Locate the cell with the specified text and output its [x, y] center coordinate. 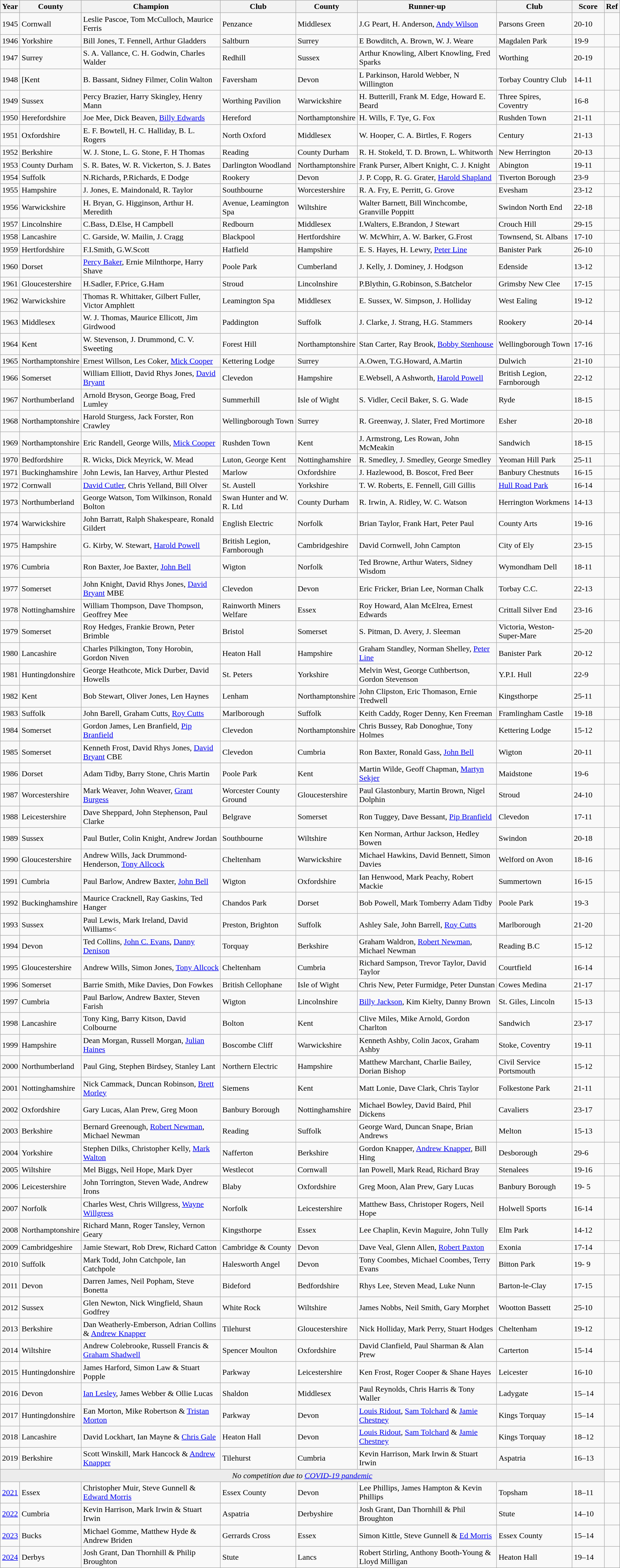
17-11 [588, 817]
I.Walters, E.Brandon, J Stewart [427, 224]
Maidstone [535, 774]
Reading B.C [535, 946]
Worthing [535, 58]
Nick Holliday, Mark Perry, Stuart Hodges [427, 1329]
14–10 [588, 1514]
14-13 [588, 502]
Three Spires, Coventry [535, 101]
Stoke, Coventry [535, 1045]
Rhys Lee, Steven Mead, Luke Nunn [427, 1286]
Mark Weaver, John Weaver, Grant Burgess [151, 795]
New Herrington [535, 152]
Bill Jones, T. Fennell, Arthur Gladders [151, 41]
Richard Sampson, Trevor Taylor, David Taylor [427, 968]
Crittall Silver End [535, 610]
Herrington Workmens [535, 502]
Michael Gomme, Matthew Hyde & Andrew Briden [151, 1536]
David Cornwell, John Campton [427, 546]
G. Kirby, W. Stewart, Harold Powell [151, 546]
H. Wills, F. Tye, G. Fox [427, 118]
[Kent [51, 80]
1950 [10, 118]
Redhill [258, 58]
Desborough [535, 1153]
1981 [10, 675]
Cavaliers [535, 1110]
1991 [10, 882]
Lancs [327, 1557]
Andrew Wills, Jack Drummond-Henderson, Tony Allcock [151, 860]
18-16 [588, 860]
Lee Chaplin, Kevin Maguire, John Tully [427, 1230]
1954 [10, 177]
Grimsby New Clee [535, 284]
Evesham [535, 190]
1969 [10, 443]
David Lockhart, Ian Mayne & Chris Gale [151, 1436]
Derbyshire [327, 1514]
Torquay [258, 946]
1974 [10, 524]
Torbay C.C. [535, 589]
Forest Hill [258, 344]
Ladygate [535, 1393]
1971 [10, 472]
Graham Standley, Norman Shelley, Peter Line [427, 653]
1983 [10, 713]
Hatfield [258, 250]
Torbay Country Club [535, 80]
George Ward, Duncan Snape, Brian Andrews [427, 1131]
J. P. Copp, R. G. Grater, Harold Shapland [427, 177]
E. Sussex, W. Simpson, J. Holliday [427, 301]
1996 [10, 985]
Spencer Moulton [258, 1350]
2016 [10, 1393]
2005 [10, 1170]
2014 [10, 1350]
Mel Biggs, Neil Hope, Mark Dyer [151, 1170]
Belgrave [258, 817]
18-11 [588, 567]
North Oxford [258, 135]
1952 [10, 152]
H. Bryan, G. Higginson, Arthur H. Meredith [151, 207]
R. A. Fry, E. Perritt, G. Grove [427, 190]
1962 [10, 301]
Esher [535, 421]
N.Richards, P.Richards, E Dodge [151, 177]
Dan Weatherly-Emberson, Adrian Collins & Andrew Knapper [151, 1329]
25-10 [588, 1307]
S. Vidler, Cecil Baker, S. G. Wade [427, 400]
William Thompson, Dave Thompson, Geoffrey Mee [151, 610]
2003 [10, 1131]
1951 [10, 135]
Kenneth Frost, David Rhys Jones, David Bryant CBE [151, 752]
J. Jones, E. Maindonald, R. Taylor [151, 190]
Chandos Park [258, 903]
13-12 [588, 266]
21-13 [588, 135]
Leicester [535, 1372]
R. Smedley, J. Smedley, George Smedley [427, 460]
Andrew Colebrooke, Russell Francis & Graham Shadwell [151, 1350]
R. H. Stokeld, T. D. Brown, L. Whitworth [427, 152]
Graham Waldron, Robert Newman, Michael Newman [427, 946]
1948 [10, 80]
Luton, George Kent [258, 460]
Ian Lesley, James Webber & Ollie Lucas [151, 1393]
Kenneth Ashby, Colin Jacox, Graham Ashby [427, 1045]
Eric Fricker, Brian Lee, Norman Chalk [427, 589]
Wootton Bassett [535, 1307]
14-12 [588, 1230]
Victoria, Weston-Super-Mare [535, 632]
W. McWhirr, A. W. Barker, G.Frost [427, 237]
Northern Electric [258, 1067]
1967 [10, 400]
2001 [10, 1088]
1961 [10, 284]
19-3 [588, 903]
S. R. Bates, W. R. Vickerton, S. J. Bates [151, 165]
2009 [10, 1247]
Derbys [51, 1557]
Bob Stewart, Oliver Jones, Len Haynes [151, 696]
2024 [10, 1557]
Melvin West, George Cuthbertson, Gordon Stevenson [427, 675]
1965 [10, 361]
Melton [535, 1131]
1997 [10, 1002]
Tony Coombes, Michael Coombes, Terry Evans [427, 1264]
Jamie Stewart, Rob Drew, Richard Catton [151, 1247]
Gerrards Cross [258, 1536]
Ron Tuggey, Dave Bessant, Pip Branfield [427, 817]
2013 [10, 1329]
Shaldon [258, 1393]
Tony King, Barry Kitson, David Colbourne [151, 1023]
Mark Todd, John Catchpole, Ian Catchpole [151, 1264]
Roy Hedges, Frankie Brown, Peter Brimble [151, 632]
Blackpool [258, 237]
Swindon North End [535, 207]
19- 5 [588, 1187]
Ian Henwood, Mark Peachy, Robert Mackie [427, 882]
1949 [10, 101]
2008 [10, 1230]
Worthing Pavilion [258, 101]
Ryde [535, 400]
Summertown [535, 882]
23-16 [588, 610]
Barton-le-Clay [535, 1286]
19-18 [588, 713]
1966 [10, 378]
Bolton [258, 1023]
Arthur Knowling, Albert Knowling, Fred Sparks [427, 58]
2017 [10, 1415]
15-14 [588, 1350]
Holwell Sports [535, 1208]
1972 [10, 485]
21-17 [588, 985]
Ernest Willson, Les Coker, Mick Cooper [151, 361]
R. Greenway, J. Slater, Fred Mortimore [427, 421]
20-14 [588, 322]
Townsend, St. Albans [535, 237]
Matthew Marchant, Charlie Bailey, Dorian Bishop [427, 1067]
Ken Frost, Roger Cooper & Shane Hayes [427, 1372]
2011 [10, 1286]
Crouch Hill [535, 224]
R. Wicks, Dick Meyrick, W. Mead [151, 460]
1990 [10, 860]
C.Bass, D.Else, H Campbell [151, 224]
Leamington Spa [258, 301]
Matt Lonie, Dave Clark, Chris Taylor [427, 1088]
1963 [10, 322]
1992 [10, 903]
Elm Park [535, 1230]
1998 [10, 1023]
1975 [10, 546]
Roy Howard, Alan McElrea, Ernest Edwards [427, 610]
John Clipston, Eric Thomason, Ernie Tredwell [427, 696]
F.I.Smith, G.W.Scott [151, 250]
Darlington Woodland [258, 165]
2000 [10, 1067]
Walter Barnett, Bill Winchcombe, Granville Poppitt [427, 207]
2015 [10, 1372]
22-9 [588, 675]
Bucks [51, 1536]
Chris Bussey, Rab Donoghue, Tony Holmes [427, 730]
Dulwich [535, 361]
2023 [10, 1536]
22-18 [588, 207]
1960 [10, 266]
19–14 [588, 1557]
County Arts [535, 524]
17-14 [588, 1247]
Arnold Bryson, George Boag, Fred Lumley [151, 400]
St. Austell [258, 485]
E. S. Hayes, H. Lewry, Peter Line [427, 250]
Barrie Smith, Mike Davies, Don Fowkes [151, 985]
Gary Lucas, Alan Prew, Greg Moon [151, 1110]
2004 [10, 1153]
Charles West, Chris Willgress, Wayne Willgress [151, 1208]
18–11 [588, 1493]
Tiverton Borough [535, 177]
Boscombe Cliff [258, 1045]
St. Giles, Lincoln [535, 1002]
Y.P.I. Hull [535, 675]
26-10 [588, 250]
1958 [10, 237]
James Harford, Simon Law & Stuart Popple [151, 1372]
1987 [10, 795]
W. J. Thomas, Maurice Ellicott, Jim Girdwood [151, 322]
David Clanfield, Paul Sharman & Alan Prew [427, 1350]
Bideford [258, 1286]
18–12 [588, 1436]
John Barratt, Ralph Shakespeare, Ronald Gildert [151, 524]
2022 [10, 1514]
E.Websell, A Ashworth, Harold Powell [427, 378]
John Barell, Graham Cutts, Roy Cutts [151, 713]
16–13 [588, 1458]
Edenside [535, 266]
Nafferton [258, 1153]
Summerhill [258, 400]
David Cutler, Chris Yelland, Bill Olver [151, 485]
1953 [10, 165]
Harold Sturgess, Jack Forster, Ron Crawley [151, 421]
Redbourn [258, 224]
Welford on Avon [535, 860]
25-20 [588, 632]
Paul Barlow, Andrew Baxter, John Bell [151, 882]
Ian Powell, Mark Read, Richard Bray [427, 1170]
1995 [10, 968]
22-12 [588, 378]
Saltburn [258, 41]
George Watson, Tom Wilkinson, Ronald Bolton [151, 502]
1976 [10, 567]
2012 [10, 1307]
City of Ely [535, 546]
Westlecot [258, 1170]
Ted Collins, John C. Evans, Danny Denison [151, 946]
24-10 [588, 795]
Abington [535, 165]
Champion [151, 7]
English Electric [258, 524]
1973 [10, 502]
1957 [10, 224]
Century [535, 135]
Keith Caddy, Roger Denny, Ken Freeman [427, 713]
St. Peters [258, 675]
Banbury Chestnuts [535, 472]
J. Kelly, J. Dominey, J. Hodgson [427, 266]
Stan Carter, Ray Brook, Bobby Stenhouse [427, 344]
1985 [10, 752]
Scott Winskill, Mark Hancock & Andrew Knapper [151, 1458]
Faversham [258, 80]
2019 [10, 1458]
E. F. Bowtell, H. C. Halliday, B. L. Rogers [151, 135]
1989 [10, 839]
Charles Pilkington, Tony Horobin, Gordon Niven [151, 653]
Andrew Wills, Simon Jones, Tony Allcock [151, 968]
1964 [10, 344]
1946 [10, 41]
1959 [10, 250]
Paul Reynolds, Chris Harris & Tony Waller [427, 1393]
W. J. Stone, L. G. Stone, F. H Thomas [151, 152]
S. A. Vallance, C. H. Godwin, Charles Walder [151, 58]
Stenalees [535, 1170]
Runner-up [427, 7]
Framlingham Castle [535, 713]
16-10 [588, 1372]
Frank Purser, Albert Knight, C. J. Knight [427, 165]
19- 9 [588, 1264]
Exonia [535, 1247]
1977 [10, 589]
Lee Phillips, James Hampton & Kevin Phillips [427, 1493]
Bob Powell, Mark Tomberry Adam Tidby [427, 903]
1994 [10, 946]
Courtfield [535, 968]
H.Sadler, F.Price, G.Ham [151, 284]
1979 [10, 632]
Paul Butler, Colin Knight, Andrew Jordan [151, 839]
Michael Hawkins, David Bennett, Simon Davies [427, 860]
Gordon James, Len Branfield, Pip Branfield [151, 730]
Richard Mann, Roger Tansley, Vernon Geary [151, 1230]
1945 [10, 24]
Avenue, Leamington Spa [258, 207]
J. Clarke, J. Strang, H.G. Stammers [427, 322]
Worcester County Ground [258, 795]
E Bowditch, A. Brown, W. J. Weare [427, 41]
1956 [10, 207]
2006 [10, 1187]
S. Pitman, D. Avery, J. Sleeman [427, 632]
Ref [612, 7]
Civil Service Portsmouth [535, 1067]
Preston, Brighton [258, 925]
20-10 [588, 24]
1993 [10, 925]
14-11 [588, 80]
James Nobbs, Neil Smith, Gary Morphet [427, 1307]
Blaby [258, 1187]
21-20 [588, 925]
Chris New, Peter Furmidge, Peter Dunstan [427, 985]
W. Hooper, C. A. Birtles, F. Rogers [427, 135]
Bitton Park [535, 1264]
T. W. Roberts, E. Fennell, Gill Gillis [427, 485]
29-6 [588, 1153]
Ron Baxter, Joe Baxter, John Bell [151, 567]
Josh Grant, Dan Thornhill & Phil Broughton [427, 1514]
Paul Ging, Stephen Birdsey, Stanley Lant [151, 1067]
Halesworth Angel [258, 1264]
2010 [10, 1264]
Paul Barlow, Andrew Baxter, Steven Farish [151, 1002]
John Knight, David Rhys Jones, David Bryant MBE [151, 589]
West Ealing [535, 301]
1986 [10, 774]
Bristol [258, 632]
Thomas R. Whittaker, Gilbert Fuller, Victor Amphlett [151, 301]
1947 [10, 58]
Christopher Muir, Steve Gunnell & Edward Morris [151, 1493]
Greg Moon, Alan Prew, Gary Lucas [427, 1187]
Billy Jackson, Kim Kielty, Danny Brown [427, 1002]
Marlow [258, 472]
20-19 [588, 58]
Dave Veal, Glenn Allen, Robert Paxton [427, 1247]
23-15 [588, 546]
Wymondham Dell [535, 567]
1978 [10, 610]
Martin Wilde, Geoff Chapman, Martyn Sekjer [427, 774]
Topsham [535, 1493]
Clive Miles, Mike Arnold, Gordon Charlton [427, 1023]
22-13 [588, 589]
Stephen Dilks, Christopher Kelly, Mark Walton [151, 1153]
Ken Norman, Arthur Jackson, Hedley Bowen [427, 839]
Dean Morgan, Russell Morgan, Julian Haines [151, 1045]
Magdalen Park [535, 41]
J. Hazlewood, B. Boscot, Fred Beer [427, 472]
16-8 [588, 101]
Brian Taylor, Frank Hart, Peter Paul [427, 524]
Ron Baxter, Ronald Gass, John Bell [427, 752]
Simon Kittle, Steve Gunnell & Ed Morris [427, 1536]
Matthew Bass, Christoper Rogers, Neil Hope [427, 1208]
Cumberland [327, 266]
W. Stevenson, J. Drummond, C. V. Sweeting [151, 344]
Ean Morton, Mike Robertson & Tristan Morton [151, 1415]
Percy Baker, Ernie Milnthorpe, Harry Shave [151, 266]
Swindon [535, 839]
17-10 [588, 237]
Herefordshire [51, 118]
B. Bassant, Sidney Filmer, Colin Walton [151, 80]
George Heathcote, Mick Durber, David Howells [151, 675]
Ashley Sale, John Barrell, Roy Cutts [427, 925]
Swan Hunter and W. R. Ltd [258, 502]
2021 [10, 1493]
1999 [10, 1045]
1988 [10, 817]
20-12 [588, 653]
Paddington [258, 322]
Glen Newton, Nick Wingfield, Shaun Godfrey [151, 1307]
1970 [10, 460]
Cambridge & County [258, 1247]
Nick Cammack, Duncan Robinson, Brett Morley [151, 1088]
Hereford [258, 118]
19-9 [588, 41]
1982 [10, 696]
Joe Mee, Dick Beaven, Billy Edwards [151, 118]
Darren James, Neil Popham, Steve Bonetta [151, 1286]
Maurice Cracknell, Ray Gaskins, Ted Hanger [151, 903]
Siemens [258, 1088]
Robert Stirling, Anthony Booth-Young & Lloyd Milligan [427, 1557]
L Parkinson, Harold Webber, N Willington [427, 80]
17-16 [588, 344]
23-9 [588, 177]
Cowes Medina [535, 985]
1968 [10, 421]
White Rock [258, 1307]
H. Butterill, Frank M. Edge, Howard E. Beard [427, 101]
Paul Lewis, Mark Ireland, David Williams< [151, 925]
29-15 [588, 224]
Carterton [535, 1350]
C. Garside, W. Mailin, J. Cragg [151, 237]
British Cellophane [258, 985]
Paul Glastonbury, Martin Brown, Nigel Dolphin [427, 795]
21-10 [588, 361]
John Torrington, Steven Wade, Andrew Irons [151, 1187]
Gordon Knapper, Andrew Knapper, Bill Hing [427, 1153]
Bernard Greenough, Robert Newman, Michael Newman [151, 1131]
Percy Brazier, Harry Skingley, Henry Mann [151, 101]
20-13 [588, 152]
2007 [10, 1208]
2018 [10, 1436]
A.Owen, T.G.Howard, A.Martin [427, 361]
No competition due to COVID-19 pandemic [302, 1475]
Dave Sheppard, John Stephenson, Paul Clarke [151, 817]
R. Irwin, A. Ridley, W. C. Watson [427, 502]
23-12 [588, 190]
19-6 [588, 774]
Josh Grant, Dan Thornhill & Philip Broughton [151, 1557]
Yeoman Hill Park [535, 460]
John Lewis, Ian Harvey, Arthur Plested [151, 472]
1955 [10, 190]
Folkestone Park [535, 1088]
1984 [10, 730]
Penzance [258, 24]
Score [588, 7]
Michael Bowley, David Baird, Phil Dickens [427, 1110]
Ted Browne, Arthur Waters, Sidney Wisdom [427, 567]
20-11 [588, 752]
William Elliott, David Rhys Jones, David Bryant [151, 378]
Leslie Pascoe, Tom McCulloch, Maurice Ferris [151, 24]
Adam Tidby, Barry Stone, Chris Martin [151, 774]
1980 [10, 653]
P.Blythin, G.Robinson, S.Batchelor [427, 284]
Rainworth Miners Welfare [258, 610]
Lenham [258, 696]
Parsons Green [535, 24]
J. Armstrong, Les Rowan, John McMeakin [427, 443]
J.G Peart, H. Anderson, Andy Wilson [427, 24]
Eric Randell, George Wills, Mick Cooper [151, 443]
2002 [10, 1110]
Hull Road Park [535, 485]
Year [10, 7]
